Search for the cell housing the specified text and yield its (x, y) center coordinate. 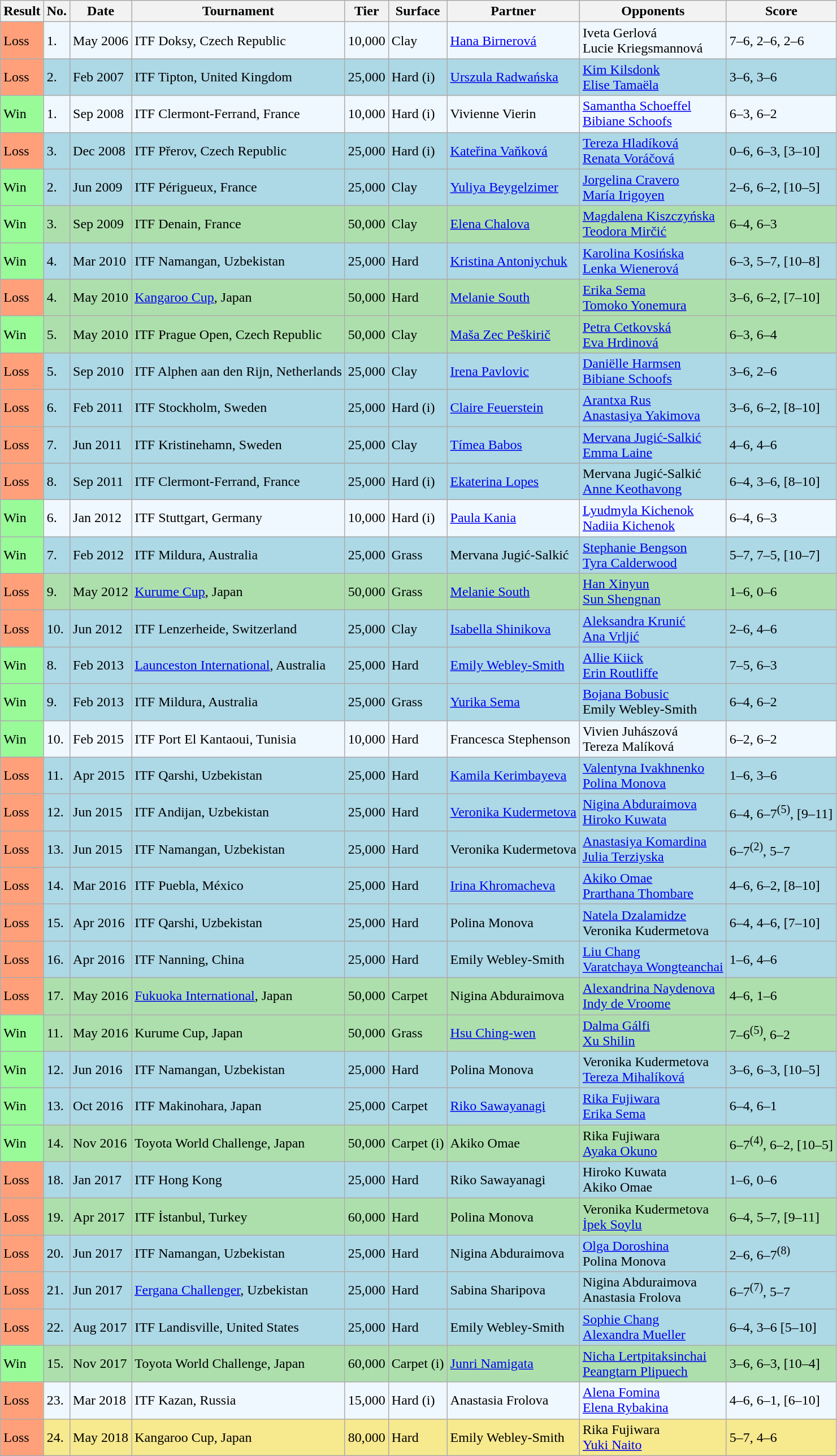
ITF Stuttgart, Germany (238, 519)
15,000 (366, 1400)
Bojana Bobusic Emily Webley-Smith (653, 702)
Maša Zec Peškirič (513, 334)
22. (57, 1327)
Jan 2012 (101, 519)
Junri Namigata (513, 1364)
Hsu Ching-wen (513, 1033)
Opponents (653, 11)
Mar 2016 (101, 886)
Iveta Gerlová Lucie Kriegsmannová (653, 41)
Karolina Kosińska Lenka Wienerová (653, 261)
Yurika Sema (513, 702)
Urszula Radwańska (513, 77)
3–6, 6–2, [7–10] (781, 297)
7–5, 6–3 (781, 666)
0–6, 6–3, [3–10] (781, 150)
Jorgelina Cravero María Irigoyen (653, 188)
Fergana Challenger, Uzbekistan (238, 1290)
5–7, 7–5, [10–7] (781, 555)
19. (57, 1217)
Fukuoka International, Japan (238, 996)
2–6, 6–2, [10–5] (781, 188)
Mervana Jugić-Salkić Anne Keothavong (653, 481)
ITF İstanbul, Turkey (238, 1217)
May 2006 (101, 41)
Nov 2017 (101, 1364)
6–7(2), 5–7 (781, 849)
17. (57, 996)
Anastasiya Komardina Julia Terziyska (653, 849)
Sophie Chang Alexandra Mueller (653, 1327)
24. (57, 1437)
Vivienne Vierin (513, 114)
Valentyna Ivakhnenko Polina Monova (653, 775)
May 2018 (101, 1437)
Anastasia Frolova (513, 1400)
Surface (418, 11)
Tournament (238, 11)
6–7(7), 5–7 (781, 1290)
1–6, 4–6 (781, 959)
Yuliya Beygelzimer (513, 188)
7–6, 2–6, 2–6 (781, 41)
Ekaterina Lopes (513, 481)
80,000 (366, 1437)
Jun 2011 (101, 444)
ITF Port El Kantaoui, Tunisia (238, 739)
Magdalena Kiszczyńska Teodora Mirčić (653, 224)
Hiroko Kuwata Akiko Omae (653, 1180)
Dalma Gálfi Xu Shilin (653, 1033)
Claire Feuerstein (513, 408)
3–6, 6–3, [10–5] (781, 1070)
Kamila Kerimbayeva (513, 775)
3–6, 3–6 (781, 77)
May 2012 (101, 592)
Kim Kilsdonk Elise Tamaëla (653, 77)
4–6, 1–6 (781, 996)
6–4, 6–1 (781, 1106)
ITF Tipton, United Kingdom (238, 77)
Dec 2008 (101, 150)
Alena Fomina Elena Rybakina (653, 1400)
Mervana Jugić-Salkić (513, 555)
ITF Périgueux, France (238, 188)
Sabina Sharipova (513, 1290)
20. (57, 1253)
Feb 2011 (101, 408)
Jan 2017 (101, 1180)
Paula Kania (513, 519)
Nigina Abduraimova Anastasia Frolova (653, 1290)
Irena Pavlovic (513, 371)
ITF Stockholm, Sweden (238, 408)
6–2, 6–2 (781, 739)
4–6, 6–1, [6–10] (781, 1400)
ITF Makinohara, Japan (238, 1106)
4–6, 6–2, [8–10] (781, 886)
Apr 2017 (101, 1217)
Veronika Kudermetova İpek Soylu (653, 1217)
Tier (366, 11)
ITF Denain, France (238, 224)
Feb 2012 (101, 555)
ITF Prague Open, Czech Republic (238, 334)
Kristina Antoniychuk (513, 261)
Petra Cetkovská Eva Hrdinová (653, 334)
Sep 2011 (101, 481)
Natela Dzalamidze Veronika Kudermetova (653, 922)
ITF Přerov, Czech Republic (238, 150)
Nov 2016 (101, 1144)
Feb 2007 (101, 77)
2–6, 4–6 (781, 628)
Stephanie Bengson Tyra Calderwood (653, 555)
Jun 2016 (101, 1070)
Sep 2010 (101, 371)
Isabella Shinikova (513, 628)
Francesca Stephenson (513, 739)
6–3, 5–7, [10–8] (781, 261)
Jun 2009 (101, 188)
Date (101, 11)
Oct 2016 (101, 1106)
Rika Fujiwara Erika Sema (653, 1106)
No. (57, 11)
6–3, 6–4 (781, 334)
6–4, 6–7(5), [9–11] (781, 812)
Olga Doroshina Polina Monova (653, 1253)
Liu Chang Varatchaya Wongteanchai (653, 959)
Aleksandra Krunić Ana Vrljić (653, 628)
ITF Alphen aan den Rijn, Netherlands (238, 371)
16. (57, 959)
Akiko Omae Prarthana Thombare (653, 886)
6–7(4), 6–2, [10–5] (781, 1144)
ITF Puebla, México (238, 886)
Sep 2008 (101, 114)
5–7, 4–6 (781, 1437)
Aug 2017 (101, 1327)
ITF Landisville, United States (238, 1327)
Vivien Juhászová Tereza Malíková (653, 739)
Elena Chalova (513, 224)
ITF Doksy, Czech Republic (238, 41)
3–6, 2–6 (781, 371)
6–4, 4–6, [7–10] (781, 922)
Rika Fujiwara Yuki Naito (653, 1437)
Samantha Schoeffel Bibiane Schoofs (653, 114)
ITF Lenzerheide, Switzerland (238, 628)
6–4, 3–6 [5–10] (781, 1327)
6–4, 3–6, [8–10] (781, 481)
Tímea Babos (513, 444)
ITF Hong Kong (238, 1180)
6–4, 6–2 (781, 702)
Mar 2010 (101, 261)
Veronika Kudermetova Tereza Mihalíková (653, 1070)
Alexandrina Naydenova Indy de Vroome (653, 996)
Mar 2018 (101, 1400)
Erika Sema Tomoko Yonemura (653, 297)
Arantxa Rus Anastasiya Yakimova (653, 408)
Apr 2015 (101, 775)
23. (57, 1400)
Akiko Omae (513, 1144)
Nigina Abduraimova Hiroko Kuwata (653, 812)
3–6, 6–3, [10–4] (781, 1364)
Tereza Hladíková Renata Voráčová (653, 150)
4–6, 4–6 (781, 444)
Jun 2012 (101, 628)
7–6(5), 6–2 (781, 1033)
Irina Khromacheva (513, 886)
21. (57, 1290)
Sep 2009 (101, 224)
Kateřina Vaňková (513, 150)
Rika Fujiwara Ayaka Okuno (653, 1144)
3–6, 6–2, [8–10] (781, 408)
18. (57, 1180)
6–4, 5–7, [9–11] (781, 1217)
Mervana Jugić-Salkić Emma Laine (653, 444)
Allie Kiick Erin Routliffe (653, 666)
Daniëlle Harmsen Bibiane Schoofs (653, 371)
Launceston International, Australia (238, 666)
ITF Kazan, Russia (238, 1400)
Feb 2015 (101, 739)
ITF Andijan, Uzbekistan (238, 812)
ITF Kristinehamn, Sweden (238, 444)
Score (781, 11)
Lyudmyla Kichenok Nadiia Kichenok (653, 519)
Nicha Lertpitaksinchai Peangtarn Plipuech (653, 1364)
1–6, 3–6 (781, 775)
ITF Nanning, China (238, 959)
Hana Birnerová (513, 41)
6–3, 6–2 (781, 114)
Partner (513, 11)
2–6, 6–7(8) (781, 1253)
Han Xinyun Sun Shengnan (653, 592)
Result (22, 11)
